Extract the (X, Y) coordinate from the center of the cell holding the provided text.  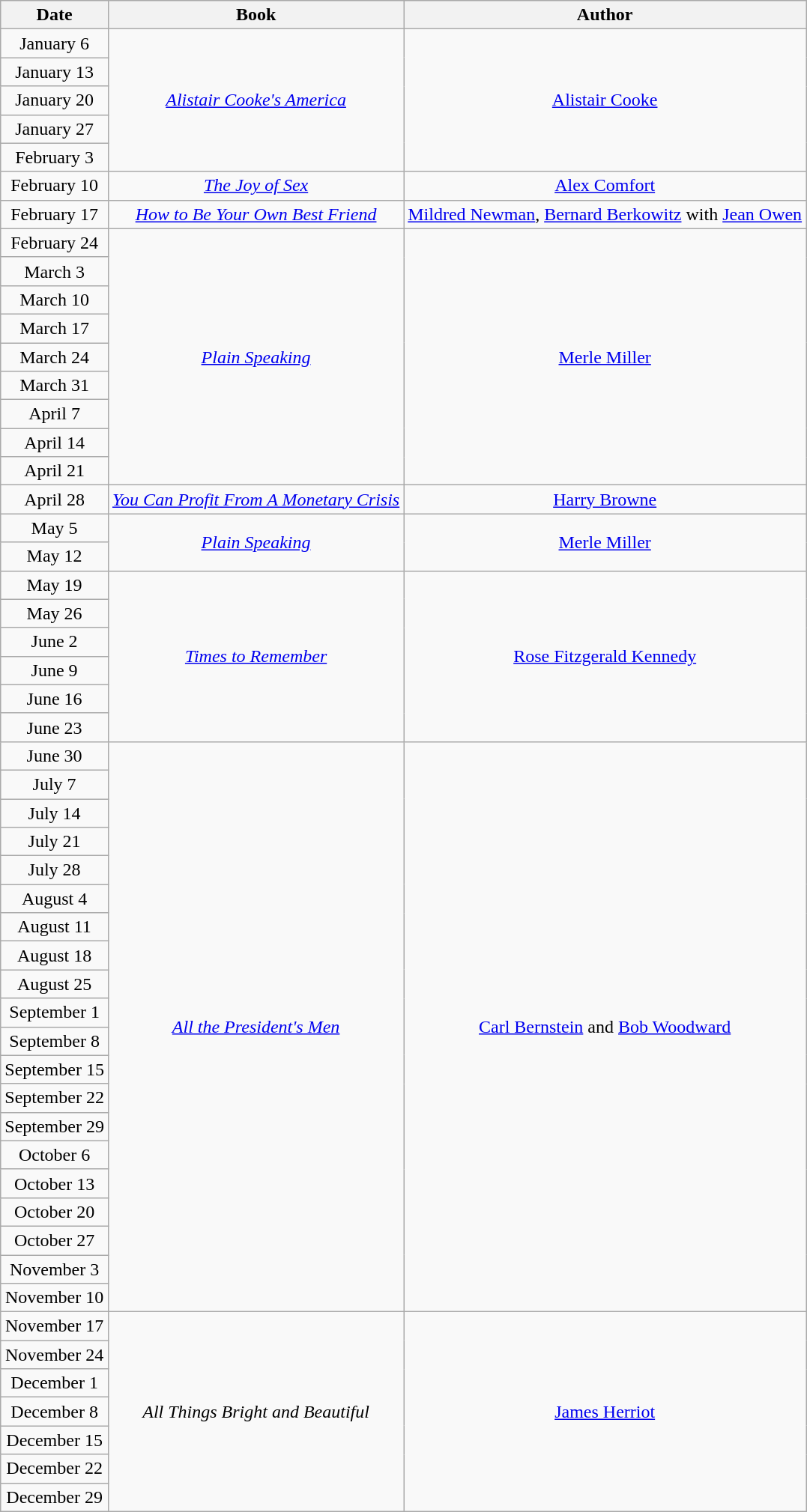
April 7 (55, 414)
May 19 (55, 585)
December 1 (55, 1383)
June 16 (55, 699)
September 15 (55, 1069)
October 6 (55, 1155)
August 11 (55, 927)
Times to Remember (256, 656)
Harry Browne (605, 500)
December 8 (55, 1412)
October 27 (55, 1240)
May 12 (55, 556)
July 21 (55, 842)
January 6 (55, 43)
Date (55, 15)
December 15 (55, 1440)
Carl Bernstein and Bob Woodward (605, 1026)
July 28 (55, 870)
January 20 (55, 100)
November 17 (55, 1326)
August 18 (55, 956)
Author (605, 15)
September 8 (55, 1041)
November 3 (55, 1269)
Book (256, 15)
March 24 (55, 357)
January 13 (55, 72)
The Joy of Sex (256, 186)
August 4 (55, 899)
How to Be Your Own Best Friend (256, 214)
February 3 (55, 157)
March 17 (55, 328)
May 5 (55, 528)
March 31 (55, 386)
Mildred Newman, Bernard Berkowitz with Jean Owen (605, 214)
Alex Comfort (605, 186)
Rose Fitzgerald Kennedy (605, 656)
All Things Bright and Beautiful (256, 1412)
April 14 (55, 443)
Alistair Cooke (605, 100)
December 29 (55, 1497)
March 3 (55, 271)
June 23 (55, 727)
October 13 (55, 1183)
September 1 (55, 1012)
November 10 (55, 1298)
All the President's Men (256, 1026)
April 21 (55, 471)
May 26 (55, 613)
June 2 (55, 642)
January 27 (55, 129)
March 10 (55, 300)
February 24 (55, 243)
June 30 (55, 756)
December 22 (55, 1469)
February 17 (55, 214)
July 7 (55, 784)
August 25 (55, 984)
July 14 (55, 813)
February 10 (55, 186)
October 20 (55, 1212)
June 9 (55, 670)
April 28 (55, 500)
James Herriot (605, 1412)
You Can Profit From A Monetary Crisis (256, 500)
Alistair Cooke's America (256, 100)
September 29 (55, 1126)
September 22 (55, 1098)
November 24 (55, 1355)
